Locate the cell with the specified text and output its (X, Y) center coordinate. 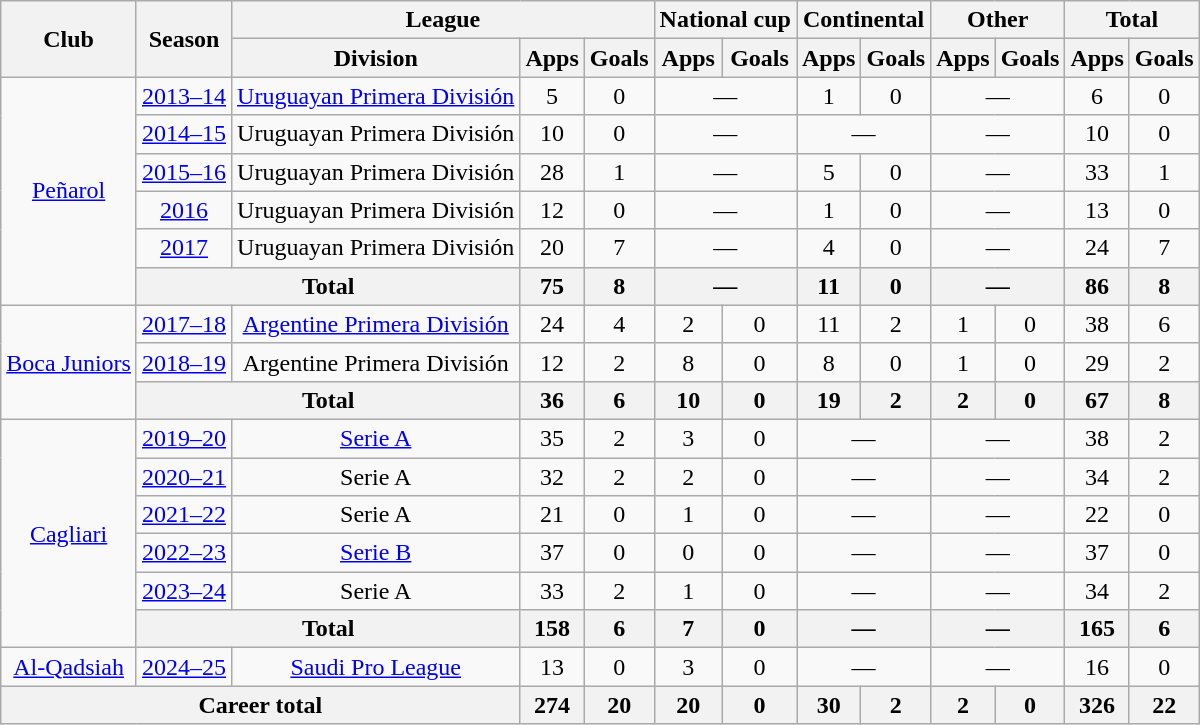
2024–25 (184, 667)
21 (552, 515)
National cup (725, 20)
2014–15 (184, 134)
30 (828, 705)
Other (998, 20)
2017 (184, 248)
165 (1097, 629)
19 (828, 400)
Saudi Pro League (376, 667)
2015–16 (184, 172)
Club (69, 39)
86 (1097, 286)
Division (376, 58)
2013–14 (184, 96)
2016 (184, 210)
2017–18 (184, 324)
Continental (863, 20)
2022–23 (184, 553)
75 (552, 286)
Serie B (376, 553)
29 (1097, 362)
36 (552, 400)
Al-Qadsiah (69, 667)
326 (1097, 705)
League (444, 20)
2018–19 (184, 362)
35 (552, 438)
2019–20 (184, 438)
158 (552, 629)
2020–21 (184, 477)
274 (552, 705)
Cagliari (69, 533)
Career total (260, 705)
32 (552, 477)
2021–22 (184, 515)
2023–24 (184, 591)
Boca Juniors (69, 362)
Peñarol (69, 191)
67 (1097, 400)
Season (184, 39)
16 (1097, 667)
28 (552, 172)
